Scan for the cell matching the given text and deliver its [x, y] coordinate at center. 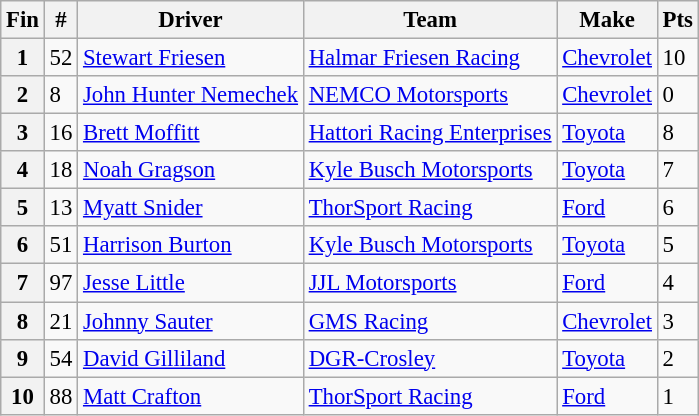
88 [60, 396]
16 [60, 133]
GMS Racing [430, 321]
54 [60, 358]
Brett Moffitt [191, 133]
DGR-Crosley [430, 358]
13 [60, 208]
Noah Gragson [191, 170]
Halmar Friesen Racing [430, 58]
Matt Crafton [191, 396]
NEMCO Motorsports [430, 95]
Johnny Sauter [191, 321]
21 [60, 321]
Stewart Friesen [191, 58]
Harrison Burton [191, 245]
51 [60, 245]
52 [60, 58]
Make [607, 20]
97 [60, 283]
Myatt Snider [191, 208]
Hattori Racing Enterprises [430, 133]
0 [678, 95]
John Hunter Nemechek [191, 95]
# [60, 20]
18 [60, 170]
Jesse Little [191, 283]
Driver [191, 20]
Fin [23, 20]
JJL Motorsports [430, 283]
David Gilliland [191, 358]
9 [23, 358]
Team [430, 20]
Pts [678, 20]
